Identify which cell holds the provided text, then report its [x, y] central coordinate. 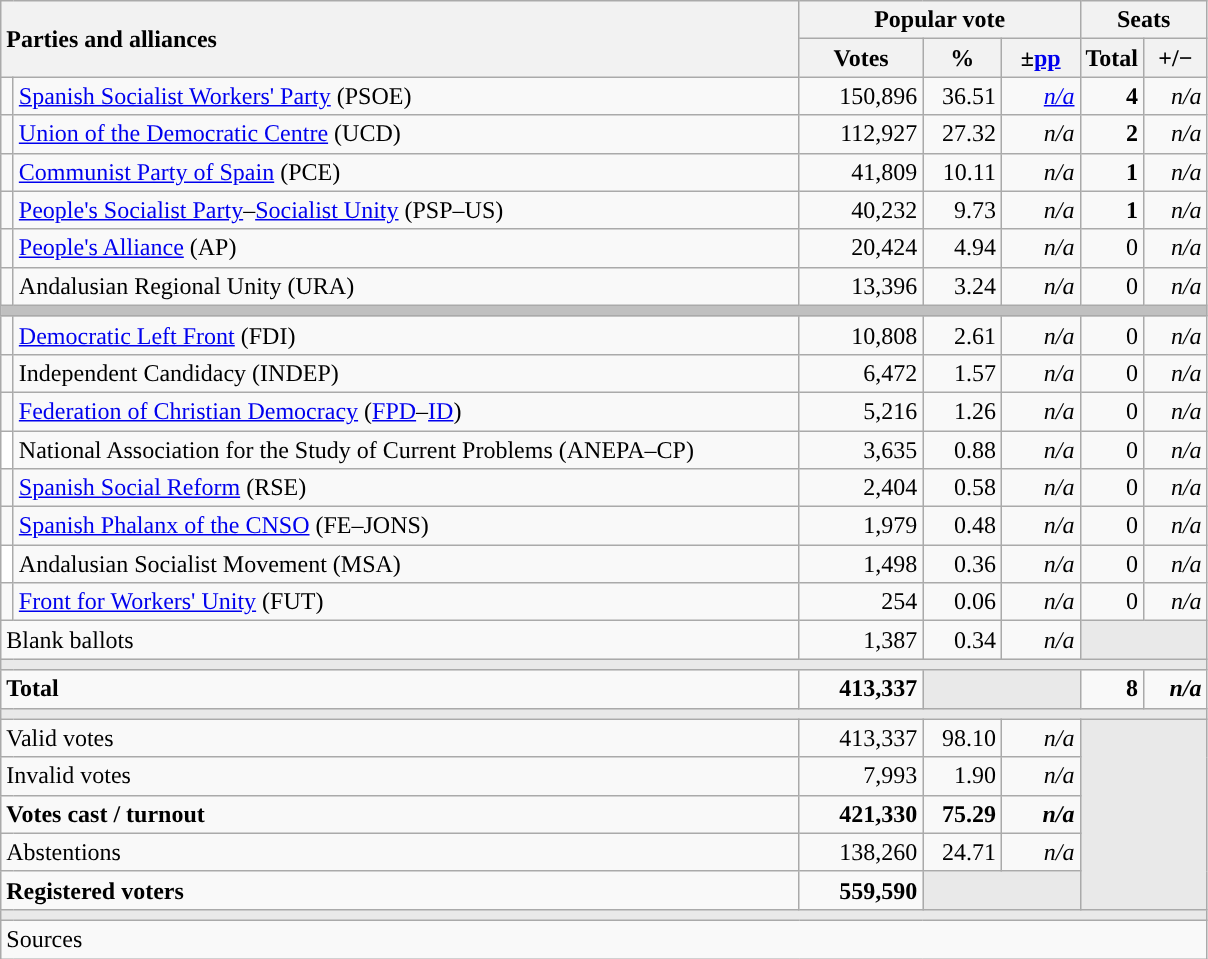
559,590 [861, 890]
0.88 [962, 449]
Front for Workers' Unity (FUT) [406, 602]
% [962, 58]
Federation of Christian Democracy (FPD–ID) [406, 411]
8 [1112, 689]
+/− [1176, 58]
112,927 [861, 134]
2 [1112, 134]
Andalusian Socialist Movement (MSA) [406, 564]
Union of the Democratic Centre (UCD) [406, 134]
People's Socialist Party–Socialist Unity (PSP–US) [406, 210]
People's Alliance (AP) [406, 248]
3.24 [962, 286]
2.61 [962, 335]
2,404 [861, 488]
Seats [1144, 20]
1,498 [861, 564]
98.10 [962, 738]
254 [861, 602]
National Association for the Study of Current Problems (ANEPA–CP) [406, 449]
Communist Party of Spain (PCE) [406, 172]
Independent Candidacy (INDEP) [406, 373]
10,808 [861, 335]
75.29 [962, 814]
Valid votes [400, 738]
4 [1112, 96]
3,635 [861, 449]
Spanish Social Reform (RSE) [406, 488]
Spanish Phalanx of the CNSO (FE–JONS) [406, 526]
Parties and alliances [400, 39]
1,979 [861, 526]
Votes cast / turnout [400, 814]
±pp [1040, 58]
Invalid votes [400, 776]
0.34 [962, 640]
Registered voters [400, 890]
20,424 [861, 248]
150,896 [861, 96]
6,472 [861, 373]
Spanish Socialist Workers' Party (PSOE) [406, 96]
13,396 [861, 286]
Abstentions [400, 852]
1.90 [962, 776]
Popular vote [940, 20]
1.57 [962, 373]
421,330 [861, 814]
Votes [861, 58]
Andalusian Regional Unity (URA) [406, 286]
10.11 [962, 172]
0.48 [962, 526]
7,993 [861, 776]
41,809 [861, 172]
4.94 [962, 248]
138,260 [861, 852]
0.06 [962, 602]
Sources [604, 939]
Blank ballots [400, 640]
36.51 [962, 96]
0.58 [962, 488]
24.71 [962, 852]
1,387 [861, 640]
5,216 [861, 411]
1.26 [962, 411]
Democratic Left Front (FDI) [406, 335]
9.73 [962, 210]
40,232 [861, 210]
0.36 [962, 564]
27.32 [962, 134]
